Extract the (x, y) coordinate from the center of the cell holding the provided text.  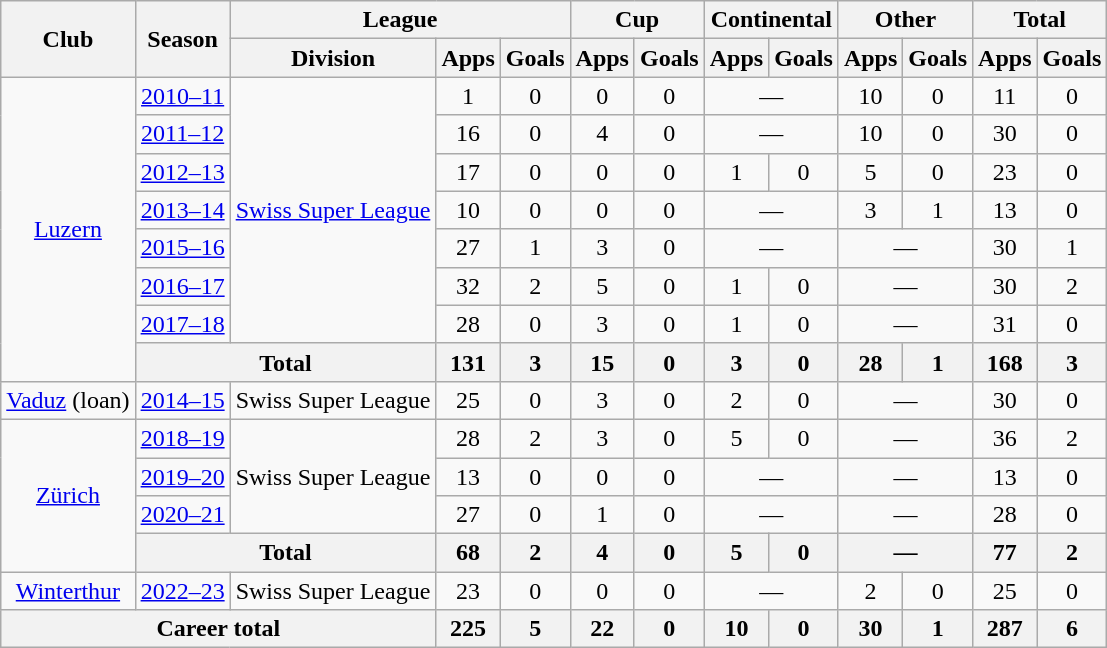
2022–23 (182, 591)
Luzern (68, 229)
Other (905, 20)
131 (468, 362)
225 (468, 629)
2010–11 (182, 96)
Season (182, 39)
31 (1005, 324)
2014–15 (182, 400)
2015–16 (182, 248)
6 (1072, 629)
22 (602, 629)
68 (468, 553)
11 (1005, 96)
287 (1005, 629)
Continental (771, 20)
15 (602, 362)
36 (1005, 438)
2018–19 (182, 438)
2020–21 (182, 515)
2012–13 (182, 172)
Division (333, 58)
17 (468, 172)
168 (1005, 362)
2011–12 (182, 134)
Career total (218, 629)
Cup (637, 20)
2017–18 (182, 324)
Vaduz (loan) (68, 400)
32 (468, 286)
League (400, 20)
Winterthur (68, 591)
Zürich (68, 495)
16 (468, 134)
2019–20 (182, 477)
2016–17 (182, 286)
Club (68, 39)
77 (1005, 553)
2013–14 (182, 210)
